Return the (X, Y) coordinate for the center point of the cell that contains the specified text.  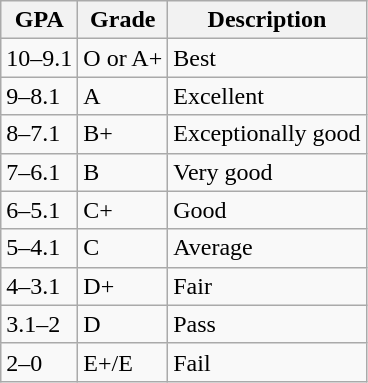
4–3.1 (40, 286)
6–5.1 (40, 210)
B (123, 172)
8–7.1 (40, 134)
2–0 (40, 362)
GPA (40, 20)
Good (267, 210)
Best (267, 58)
Average (267, 248)
B+ (123, 134)
O or A+ (123, 58)
Fair (267, 286)
7–6.1 (40, 172)
Excellent (267, 96)
D (123, 324)
Description (267, 20)
3.1–2 (40, 324)
C+ (123, 210)
Fail (267, 362)
5–4.1 (40, 248)
9–8.1 (40, 96)
C (123, 248)
Very good (267, 172)
A (123, 96)
Pass (267, 324)
E+/E (123, 362)
D+ (123, 286)
Grade (123, 20)
10–9.1 (40, 58)
Exceptionally good (267, 134)
